Locate the cell with the specified text and output its [x, y] center coordinate. 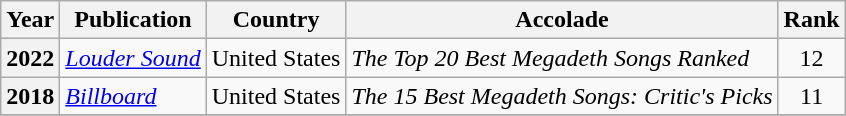
Rank [812, 20]
Louder Sound [133, 58]
Billboard [133, 96]
Country [276, 20]
2018 [30, 96]
2022 [30, 58]
12 [812, 58]
The Top 20 Best Megadeth Songs Ranked [562, 58]
Accolade [562, 20]
Year [30, 20]
The 15 Best Megadeth Songs: Critic's Picks [562, 96]
Publication [133, 20]
11 [812, 96]
